Return the [X, Y] coordinate for the center point of the cell that contains the specified text.  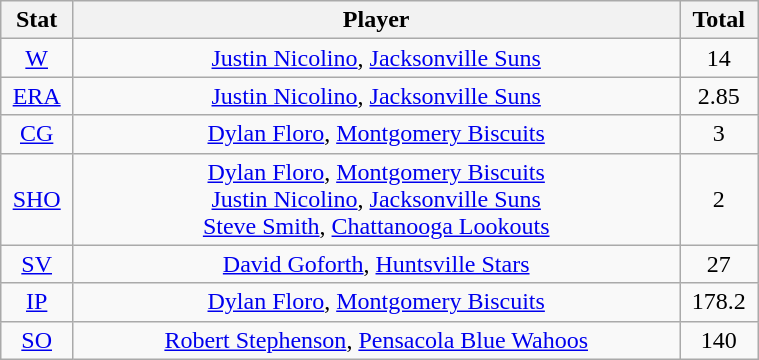
27 [719, 264]
2 [719, 199]
2.85 [719, 96]
140 [719, 340]
14 [719, 58]
Robert Stephenson, Pensacola Blue Wahoos [376, 340]
Player [376, 20]
Total [719, 20]
SHO [37, 199]
W [37, 58]
ERA [37, 96]
IP [37, 302]
Dylan Floro, Montgomery Biscuits Justin Nicolino, Jacksonville Suns Steve Smith, Chattanooga Lookouts [376, 199]
David Goforth, Huntsville Stars [376, 264]
Stat [37, 20]
3 [719, 134]
178.2 [719, 302]
CG [37, 134]
SV [37, 264]
SO [37, 340]
